Detect which cell encompasses the target text, then output its (x, y) center coordinate. 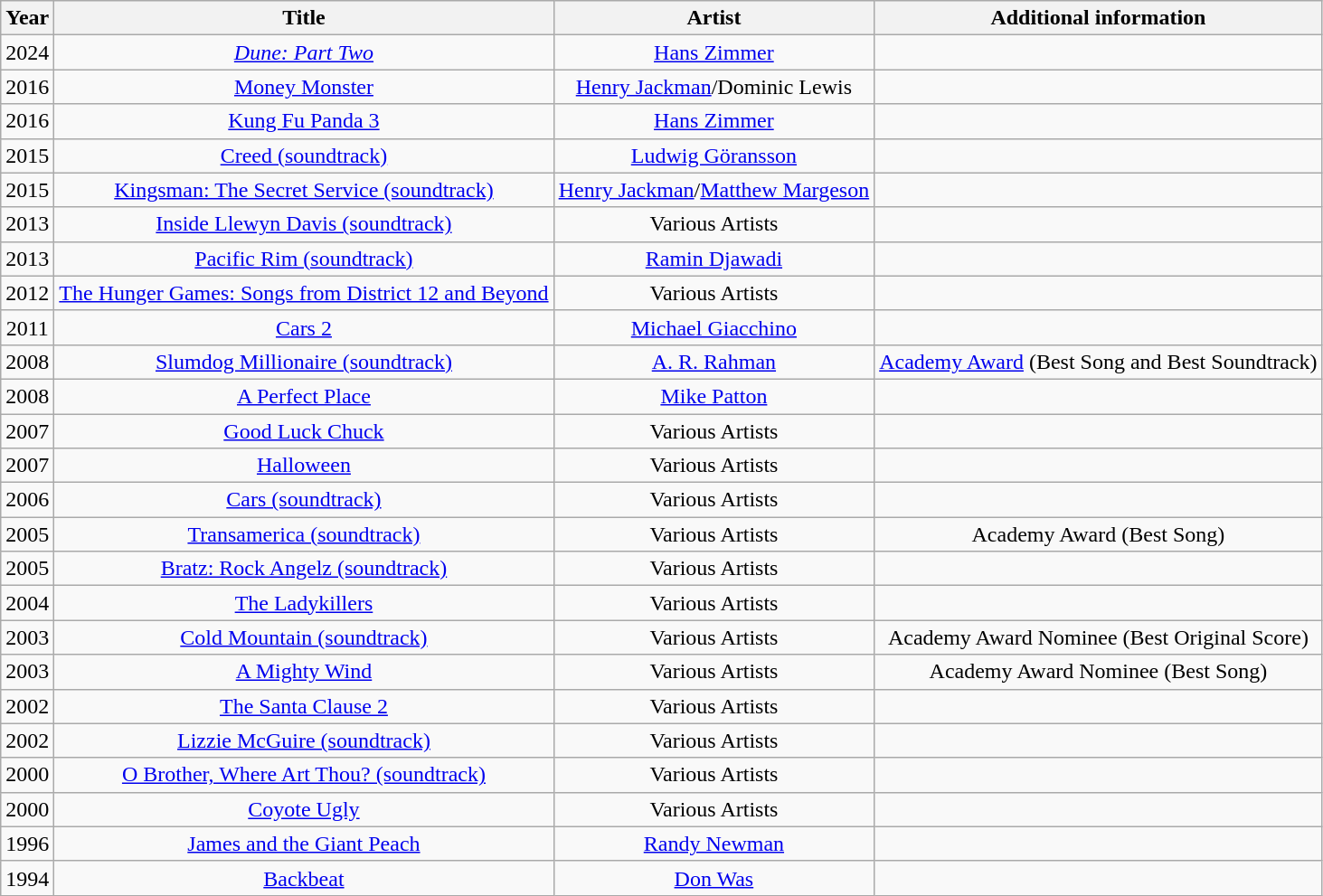
Cold Mountain (soundtrack) (304, 637)
Kung Fu Panda 3 (304, 121)
Good Luck Chuck (304, 431)
Kingsman: The Secret Service (soundtrack) (304, 190)
Money Monster (304, 87)
Henry Jackman/Matthew Margeson (714, 190)
A. R. Rahman (714, 362)
Bratz: Rock Angelz (soundtrack) (304, 569)
Academy Award (Best Song) (1098, 534)
Academy Award Nominee (Best Original Score) (1098, 637)
2011 (27, 327)
Title (304, 18)
Coyote Ugly (304, 809)
The Hunger Games: Songs from District 12 and Beyond (304, 293)
Halloween (304, 466)
2006 (27, 500)
Michael Giacchino (714, 327)
Cars 2 (304, 327)
A Perfect Place (304, 396)
2012 (27, 293)
Ludwig Göransson (714, 156)
2024 (27, 52)
The Ladykillers (304, 603)
1996 (27, 844)
Inside Llewyn Davis (soundtrack) (304, 224)
Additional information (1098, 18)
Academy Award Nominee (Best Song) (1098, 672)
Backbeat (304, 878)
A Mighty Wind (304, 672)
Slumdog Millionaire (soundtrack) (304, 362)
1994 (27, 878)
Transamerica (soundtrack) (304, 534)
Cars (soundtrack) (304, 500)
O Brother, Where Art Thou? (soundtrack) (304, 775)
Dune: Part Two (304, 52)
Mike Patton (714, 396)
2004 (27, 603)
Artist (714, 18)
The Santa Clause 2 (304, 706)
Year (27, 18)
Creed (soundtrack) (304, 156)
Academy Award (Best Song and Best Soundtrack) (1098, 362)
Ramin Djawadi (714, 259)
James and the Giant Peach (304, 844)
Pacific Rim (soundtrack) (304, 259)
Lizzie McGuire (soundtrack) (304, 740)
Randy Newman (714, 844)
Henry Jackman/Dominic Lewis (714, 87)
Don Was (714, 878)
